Extract the [x, y] coordinate from the center of the cell holding the provided text.  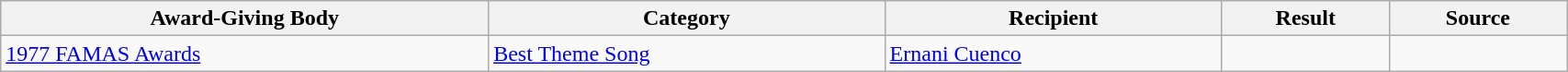
Recipient [1053, 18]
Source [1477, 18]
Award-Giving Body [244, 18]
Result [1305, 18]
Best Theme Song [687, 54]
Ernani Cuenco [1053, 54]
1977 FAMAS Awards [244, 54]
Category [687, 18]
